Detect which cell encompasses the target text, then output its [X, Y] center coordinate. 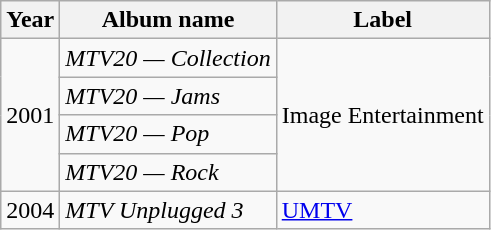
MTV20 — Jams [168, 96]
UMTV [382, 210]
Year [30, 20]
2001 [30, 115]
2004 [30, 210]
MTV20 — Rock [168, 172]
MTV Unplugged 3 [168, 210]
Image Entertainment [382, 115]
Album name [168, 20]
MTV20 — Collection [168, 58]
MTV20 — Pop [168, 134]
Label [382, 20]
